Identify which cell holds the provided text, then report its [X, Y] central coordinate. 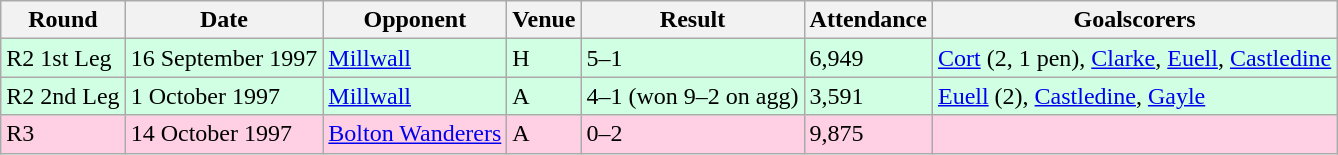
14 October 1997 [224, 134]
3,591 [868, 96]
Round [63, 20]
Euell (2), Castledine, Gayle [1134, 96]
4–1 (won 9–2 on agg) [692, 96]
0–2 [692, 134]
Attendance [868, 20]
Bolton Wanderers [415, 134]
H [544, 58]
Date [224, 20]
Cort (2, 1 pen), Clarke, Euell, Castledine [1134, 58]
Goalscorers [1134, 20]
1 October 1997 [224, 96]
Opponent [415, 20]
Venue [544, 20]
16 September 1997 [224, 58]
R3 [63, 134]
R2 2nd Leg [63, 96]
Result [692, 20]
R2 1st Leg [63, 58]
6,949 [868, 58]
9,875 [868, 134]
5–1 [692, 58]
